Search for the cell housing the specified text and yield its [X, Y] center coordinate. 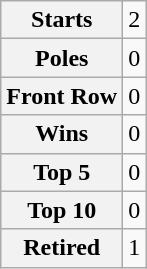
2 [134, 20]
Top 10 [62, 210]
Retired [62, 248]
1 [134, 248]
Front Row [62, 96]
Wins [62, 134]
Starts [62, 20]
Top 5 [62, 172]
Poles [62, 58]
